Output the [X, Y] coordinate of the center of the cell containing the given text.  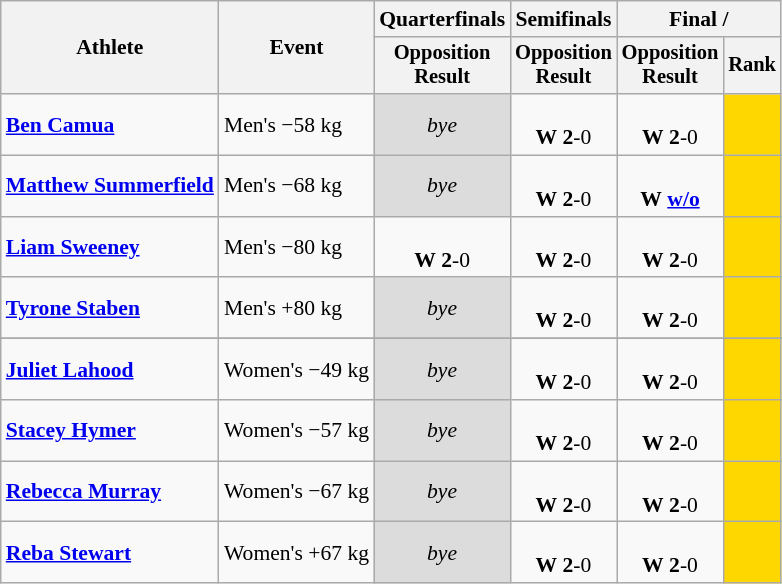
Event [296, 48]
Stacey Hymer [110, 430]
Liam Sweeney [110, 248]
Rebecca Murray [110, 492]
Ben Camua [110, 124]
Reba Stewart [110, 552]
Tyrone Staben [110, 308]
Men's +80 kg [296, 308]
Men's −68 kg [296, 186]
Women's −49 kg [296, 370]
Women's −57 kg [296, 430]
Semifinals [564, 19]
Men's −80 kg [296, 248]
Final / [699, 19]
Matthew Summerfield [110, 186]
Women's +67 kg [296, 552]
Juliet Lahood [110, 370]
Athlete [110, 48]
Rank [752, 66]
Men's −58 kg [296, 124]
W w/o [670, 186]
Women's −67 kg [296, 492]
Quarterfinals [442, 19]
